Identify which cell holds the provided text, then report its [x, y] central coordinate. 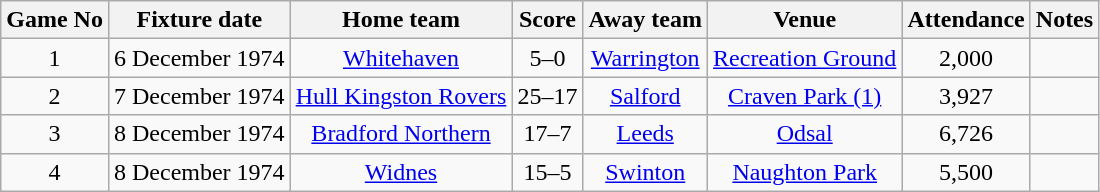
3,927 [966, 96]
Swinton [646, 172]
Game No [55, 20]
Venue [805, 20]
Notes [1064, 20]
5–0 [548, 58]
Away team [646, 20]
Recreation Ground [805, 58]
17–7 [548, 134]
Home team [401, 20]
2,000 [966, 58]
Attendance [966, 20]
5,500 [966, 172]
6 December 1974 [199, 58]
1 [55, 58]
25–17 [548, 96]
Warrington [646, 58]
Hull Kingston Rovers [401, 96]
Craven Park (1) [805, 96]
Bradford Northern [401, 134]
4 [55, 172]
Fixture date [199, 20]
Salford [646, 96]
Score [548, 20]
Leeds [646, 134]
Naughton Park [805, 172]
Widnes [401, 172]
7 December 1974 [199, 96]
6,726 [966, 134]
2 [55, 96]
15–5 [548, 172]
3 [55, 134]
Odsal [805, 134]
Whitehaven [401, 58]
